Identify which cell holds the provided text, then report its [x, y] central coordinate. 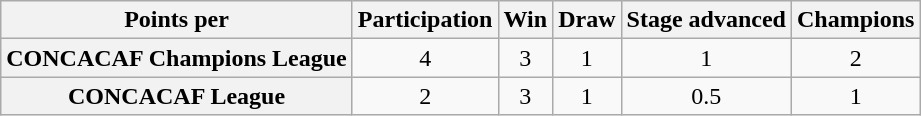
Champions [855, 20]
Points per [177, 20]
CONCACAF League [177, 96]
Win [526, 20]
0.5 [706, 96]
Stage advanced [706, 20]
Draw [587, 20]
4 [425, 58]
CONCACAF Champions League [177, 58]
Participation [425, 20]
